Locate the cell with the specified text and output its [x, y] center coordinate. 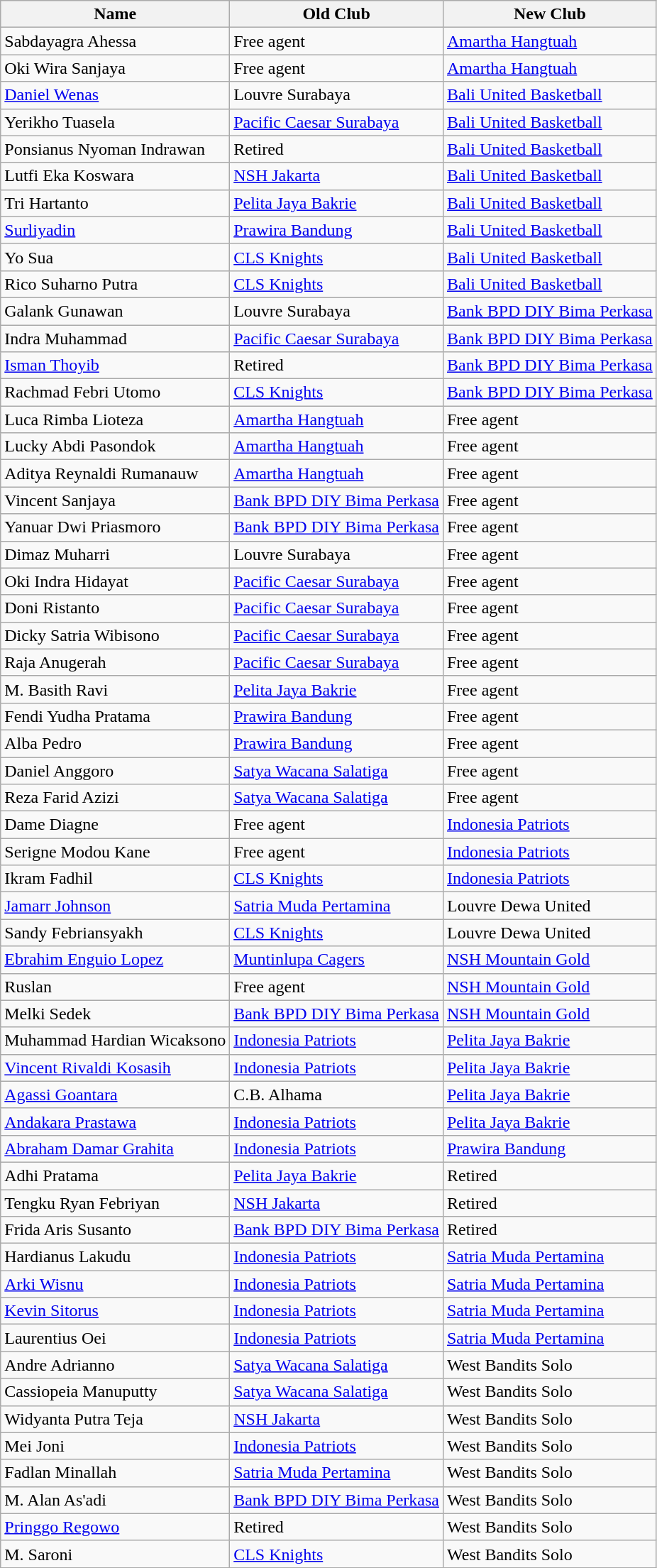
Andre Adrianno [115, 1365]
Sandy Febriansyakh [115, 933]
Isman Thoyib [115, 366]
Agassi Goantara [115, 1095]
Name [115, 14]
Dimaz Muharri [115, 554]
Fendi Yudha Pratama [115, 716]
Abraham Damar Grahita [115, 1148]
Lucky Abdi Pasondok [115, 446]
Alba Pedro [115, 743]
Muhammad Hardian Wicaksono [115, 1041]
Ikram Fadhil [115, 879]
Sabdayagra Ahessa [115, 41]
Yanuar Dwi Priasmoro [115, 527]
Serigne Modou Kane [115, 852]
Arki Wisnu [115, 1284]
Indra Muhammad [115, 339]
M. Basith Ravi [115, 689]
C.B. Alhama [336, 1095]
Frida Aris Susanto [115, 1230]
Muntinlupa Cagers [336, 960]
Tri Hartanto [115, 203]
Ebrahim Enguio Lopez [115, 960]
Doni Ristanto [115, 608]
Daniel Anggoro [115, 770]
Yerikho Tuasela [115, 122]
Kevin Sitorus [115, 1311]
M. Saroni [115, 1554]
Lutfi Eka Koswara [115, 176]
Daniel Wenas [115, 95]
Galank Gunawan [115, 311]
Hardianus Lakudu [115, 1257]
Oki Indra Hidayat [115, 581]
Jamarr Johnson [115, 906]
Vincent Sanjaya [115, 500]
M. Alan As'adi [115, 1500]
Raja Anugerah [115, 662]
Ruslan [115, 987]
Ponsianus Nyoman Indrawan [115, 149]
Vincent Rivaldi Kosasih [115, 1068]
Oki Wira Sanjaya [115, 68]
Melki Sedek [115, 1014]
Andakara Prastawa [115, 1122]
Widyanta Putra Teja [115, 1419]
Aditya Reynaldi Rumanauw [115, 473]
Surliyadin [115, 230]
Cassiopeia Manuputty [115, 1392]
Yo Sua [115, 257]
Laurentius Oei [115, 1338]
Dame Diagne [115, 825]
Reza Farid Azizi [115, 798]
Rico Suharno Putra [115, 284]
Rachmad Febri Utomo [115, 393]
Old Club [336, 14]
Tengku Ryan Febriyan [115, 1203]
Fadlan Minallah [115, 1473]
New Club [549, 14]
Dicky Satria Wibisono [115, 635]
Mei Joni [115, 1446]
Pringgo Regowo [115, 1527]
Adhi Pratama [115, 1175]
Luca Rimba Lioteza [115, 420]
